From the cell containing the given text, extract its center point as [X, Y] coordinate. 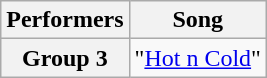
Group 3 [65, 58]
Song [198, 20]
Performers [65, 20]
"Hot n Cold" [198, 58]
